Identify which cell holds the provided text, then report its [x, y] central coordinate. 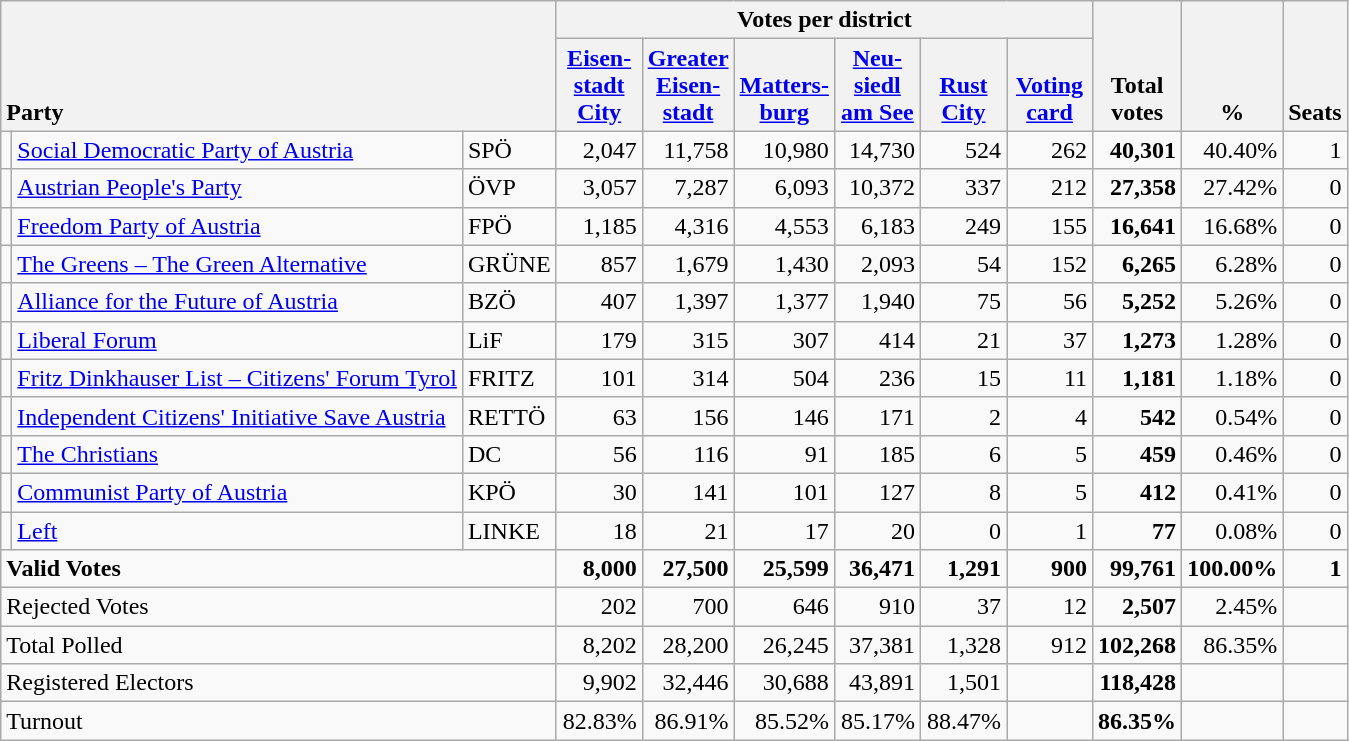
315 [688, 340]
43,891 [877, 683]
118,428 [1138, 683]
Austrian People's Party [238, 188]
0.46% [1232, 454]
% [1232, 66]
700 [688, 607]
912 [1050, 645]
7,287 [688, 188]
LINKE [509, 531]
Total Polled [278, 645]
88.47% [963, 721]
2 [963, 416]
Fritz Dinkhauser List – Citizens' Forum Tyrol [238, 378]
646 [784, 607]
Votingcard [1050, 85]
179 [599, 340]
Eisen-stadtCity [599, 85]
DC [509, 454]
5.26% [1232, 302]
1,181 [1138, 378]
1,291 [963, 569]
6 [963, 454]
99,761 [1138, 569]
11 [1050, 378]
15 [963, 378]
10,980 [784, 150]
9,902 [599, 683]
Alliance for the Future of Austria [238, 302]
Liberal Forum [238, 340]
2,507 [1138, 607]
407 [599, 302]
262 [1050, 150]
414 [877, 340]
18 [599, 531]
337 [963, 188]
Rejected Votes [278, 607]
0.08% [1232, 531]
27,500 [688, 569]
314 [688, 378]
146 [784, 416]
6,265 [1138, 264]
91 [784, 454]
The Christians [238, 454]
17 [784, 531]
1,377 [784, 302]
0.54% [1232, 416]
249 [963, 226]
Independent Citizens' Initiative Save Austria [238, 416]
202 [599, 607]
156 [688, 416]
155 [1050, 226]
ÖVP [509, 188]
Neu-siedlam See [877, 85]
6.28% [1232, 264]
Freedom Party of Austria [238, 226]
16.68% [1232, 226]
85.17% [877, 721]
14,730 [877, 150]
Turnout [278, 721]
BZÖ [509, 302]
212 [1050, 188]
Social Democratic Party of Austria [238, 150]
1,501 [963, 683]
1,273 [1138, 340]
307 [784, 340]
26,245 [784, 645]
32,446 [688, 683]
1,679 [688, 264]
Valid Votes [278, 569]
16,641 [1138, 226]
152 [1050, 264]
25,599 [784, 569]
Seats [1315, 66]
8 [963, 492]
40,301 [1138, 150]
FPÖ [509, 226]
40.40% [1232, 150]
85.52% [784, 721]
1,185 [599, 226]
86.91% [688, 721]
Registered Electors [278, 683]
185 [877, 454]
54 [963, 264]
36,471 [877, 569]
Party [278, 66]
857 [599, 264]
1.18% [1232, 378]
459 [1138, 454]
30,688 [784, 683]
27.42% [1232, 188]
171 [877, 416]
Totalvotes [1138, 66]
1,430 [784, 264]
141 [688, 492]
4,316 [688, 226]
28,200 [688, 645]
116 [688, 454]
4 [1050, 416]
82.83% [599, 721]
2,047 [599, 150]
RustCity [963, 85]
KPÖ [509, 492]
1,397 [688, 302]
20 [877, 531]
1,328 [963, 645]
1.28% [1232, 340]
8,000 [599, 569]
5,252 [1138, 302]
27,358 [1138, 188]
3,057 [599, 188]
LiF [509, 340]
Matters-burg [784, 85]
GreaterEisen-stadt [688, 85]
542 [1138, 416]
900 [1050, 569]
6,183 [877, 226]
8,202 [599, 645]
412 [1138, 492]
The Greens – The Green Alternative [238, 264]
63 [599, 416]
4,553 [784, 226]
Votes per district [824, 20]
127 [877, 492]
1,940 [877, 302]
GRÜNE [509, 264]
10,372 [877, 188]
77 [1138, 531]
2.45% [1232, 607]
30 [599, 492]
236 [877, 378]
910 [877, 607]
2,093 [877, 264]
504 [784, 378]
Communist Party of Austria [238, 492]
SPÖ [509, 150]
Left [238, 531]
12 [1050, 607]
11,758 [688, 150]
100.00% [1232, 569]
6,093 [784, 188]
102,268 [1138, 645]
37,381 [877, 645]
524 [963, 150]
75 [963, 302]
0.41% [1232, 492]
FRITZ [509, 378]
RETTÖ [509, 416]
